Provide the (x, y) coordinate of the cell's center where the given text is located.  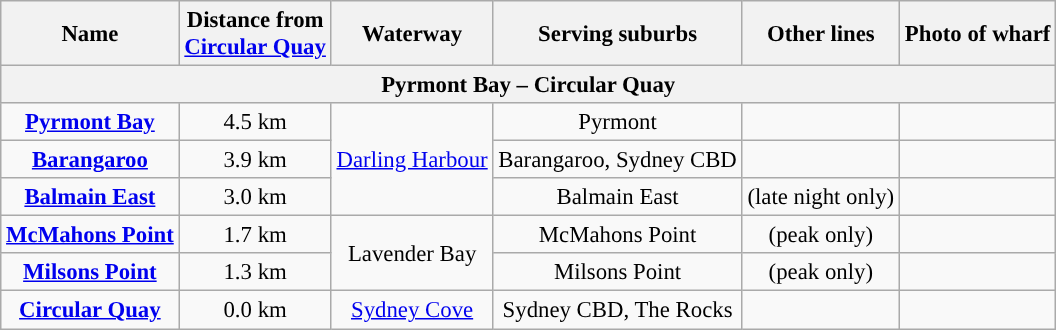
Serving suburbs (618, 34)
Distance fromCircular Quay (255, 34)
3.9 km (255, 160)
0.0 km (255, 310)
Name (90, 34)
(late night only) (820, 197)
3.0 km (255, 197)
1.7 km (255, 235)
Pyrmont (618, 122)
4.5 km (255, 122)
Barangaroo, Sydney CBD (618, 160)
Other lines (820, 34)
Circular Quay (90, 310)
Sydney Cove (412, 310)
Pyrmont Bay – Circular Quay (528, 85)
Darling Harbour (412, 160)
Waterway (412, 34)
Pyrmont Bay (90, 122)
Sydney CBD, The Rocks (618, 310)
Lavender Bay (412, 254)
Photo of wharf (978, 34)
Barangaroo (90, 160)
1.3 km (255, 273)
